Extract the [X, Y] coordinate from the center of the cell holding the provided text.  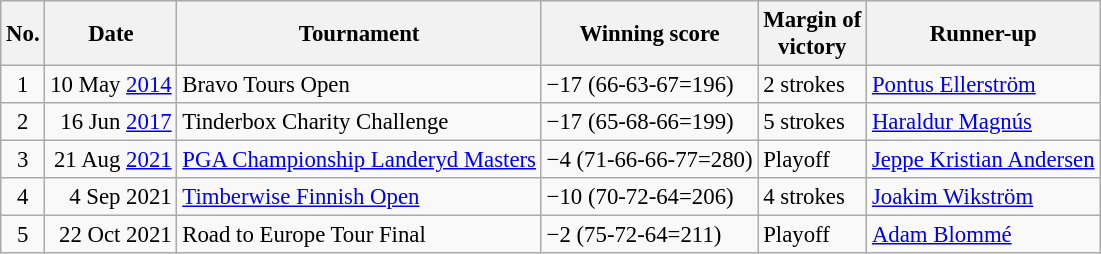
10 May 2014 [111, 85]
Runner-up [984, 34]
Winning score [650, 34]
Joakim Wikström [984, 197]
Bravo Tours Open [359, 85]
1 [23, 85]
16 Jun 2017 [111, 122]
5 strokes [812, 122]
Road to Europe Tour Final [359, 235]
Timberwise Finnish Open [359, 197]
2 [23, 122]
−17 (65-68-66=199) [650, 122]
5 [23, 235]
21 Aug 2021 [111, 160]
4 [23, 197]
No. [23, 34]
Pontus Ellerström [984, 85]
Date [111, 34]
4 Sep 2021 [111, 197]
3 [23, 160]
Haraldur Magnús [984, 122]
4 strokes [812, 197]
Tinderbox Charity Challenge [359, 122]
−10 (70-72-64=206) [650, 197]
22 Oct 2021 [111, 235]
−4 (71-66-66-77=280) [650, 160]
2 strokes [812, 85]
−2 (75-72-64=211) [650, 235]
Margin ofvictory [812, 34]
−17 (66-63-67=196) [650, 85]
Jeppe Kristian Andersen [984, 160]
Adam Blommé [984, 235]
PGA Championship Landeryd Masters [359, 160]
Tournament [359, 34]
